Return (X, Y) of the center of cell containing provided text 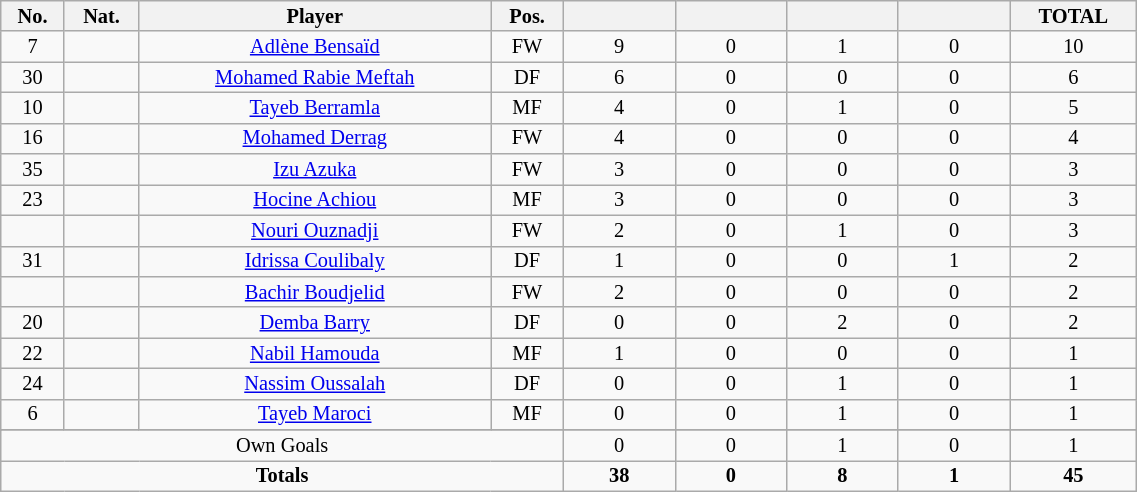
No. (33, 16)
30 (33, 78)
8 (843, 476)
Nat. (101, 16)
Own Goals (282, 446)
31 (33, 262)
Mohamed Derrag (315, 138)
45 (1074, 476)
7 (33, 46)
Tayeb Berramla (315, 108)
Demba Barry (315, 322)
38 (619, 476)
22 (33, 354)
9 (619, 46)
Player (315, 16)
Tayeb Maroci (315, 414)
Nouri Ouznadji (315, 230)
Hocine Achiou (315, 200)
Mohamed Rabie Meftah (315, 78)
24 (33, 384)
35 (33, 170)
Bachir Boudjelid (315, 292)
Nabil Hamouda (315, 354)
Totals (282, 476)
20 (33, 322)
16 (33, 138)
TOTAL (1074, 16)
5 (1074, 108)
Idrissa Coulibaly (315, 262)
23 (33, 200)
Pos. (528, 16)
Adlène Bensaïd (315, 46)
Izu Azuka (315, 170)
Nassim Oussalah (315, 384)
